Identify which cell holds the provided text, then report its [x, y] central coordinate. 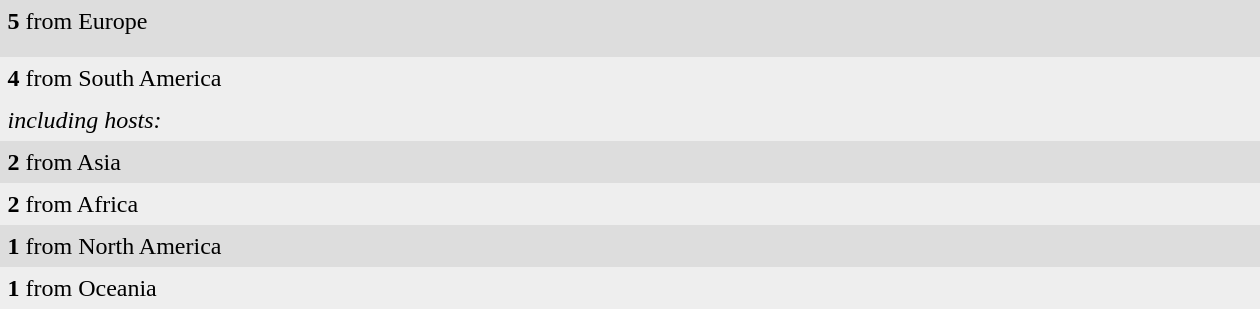
5 from Europe [176, 21]
1 from North America [176, 246]
2 from Asia [176, 162]
1 from Oceania [176, 288]
including hosts: [176, 120]
2 from Africa [176, 204]
4 from South America [176, 78]
